Capture the cell that displays the provided text and extract its (X, Y) central coordinate. 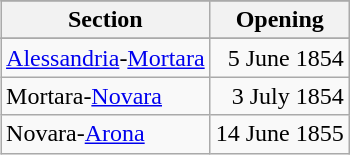
3 July 1854 (280, 96)
5 June 1854 (280, 58)
Alessandria-Mortara (106, 58)
Section (106, 20)
Novara-Arona (106, 134)
Mortara-Novara (106, 96)
Opening (280, 20)
14 June 1855 (280, 134)
